Output the [X, Y] coordinate of the center of the cell containing the given text.  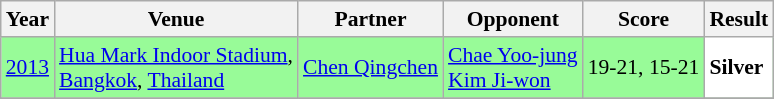
2013 [28, 68]
Year [28, 19]
19-21, 15-21 [644, 68]
Opponent [513, 19]
Venue [176, 19]
Score [644, 19]
Chae Yoo-jung Kim Ji-won [513, 68]
Result [738, 19]
Silver [738, 68]
Hua Mark Indoor Stadium,Bangkok, Thailand [176, 68]
Chen Qingchen [370, 68]
Partner [370, 19]
